Extract the [X, Y] coordinate from the center of the cell holding the provided text.  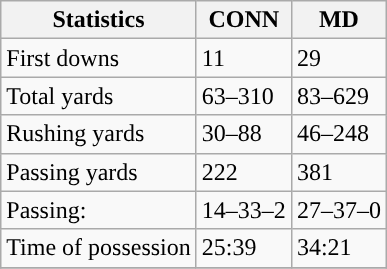
83–629 [338, 96]
222 [244, 172]
First downs [99, 58]
25:39 [244, 248]
CONN [244, 20]
29 [338, 58]
Rushing yards [99, 134]
381 [338, 172]
14–33–2 [244, 210]
MD [338, 20]
11 [244, 58]
46–248 [338, 134]
Total yards [99, 96]
Statistics [99, 20]
63–310 [244, 96]
34:21 [338, 248]
27–37–0 [338, 210]
30–88 [244, 134]
Passing: [99, 210]
Time of possession [99, 248]
Passing yards [99, 172]
